Provide the (X, Y) coordinate of the cell's center where the given text is located.  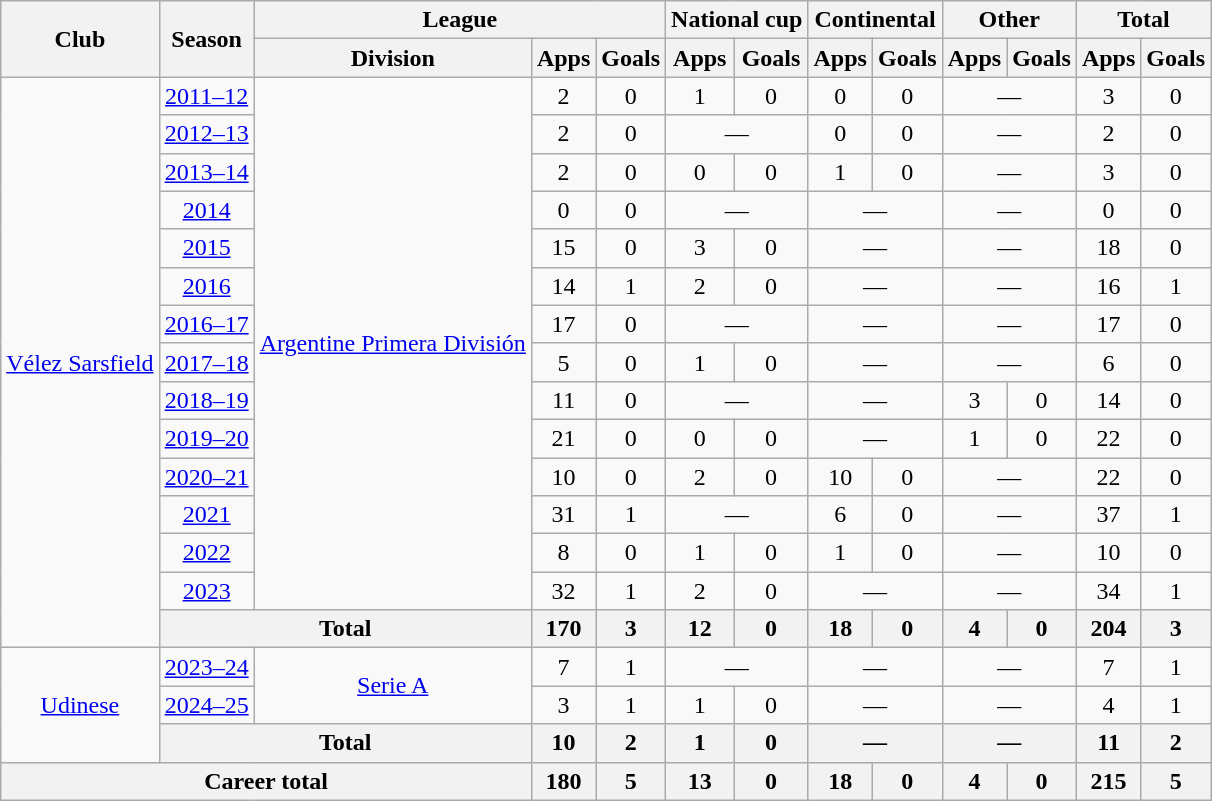
2017–18 (206, 362)
2023–24 (206, 667)
170 (563, 629)
Continental (875, 20)
15 (563, 248)
31 (563, 515)
34 (1108, 591)
2016 (206, 286)
2013–14 (206, 172)
2021 (206, 515)
32 (563, 591)
2016–17 (206, 324)
2023 (206, 591)
12 (700, 629)
Season (206, 39)
2015 (206, 248)
Division (392, 58)
Career total (266, 781)
Udinese (80, 705)
215 (1108, 781)
Club (80, 39)
2020–21 (206, 477)
National cup (737, 20)
8 (563, 553)
Argentine Primera División (392, 344)
2024–25 (206, 705)
League (460, 20)
2014 (206, 210)
37 (1108, 515)
Vélez Sarsfield (80, 362)
2018–19 (206, 400)
2022 (206, 553)
16 (1108, 286)
204 (1108, 629)
2012–13 (206, 134)
180 (563, 781)
21 (563, 438)
2011–12 (206, 96)
Other (1009, 20)
2019–20 (206, 438)
Serie A (392, 686)
13 (700, 781)
